Identify which cell holds the provided text, then report its [X, Y] central coordinate. 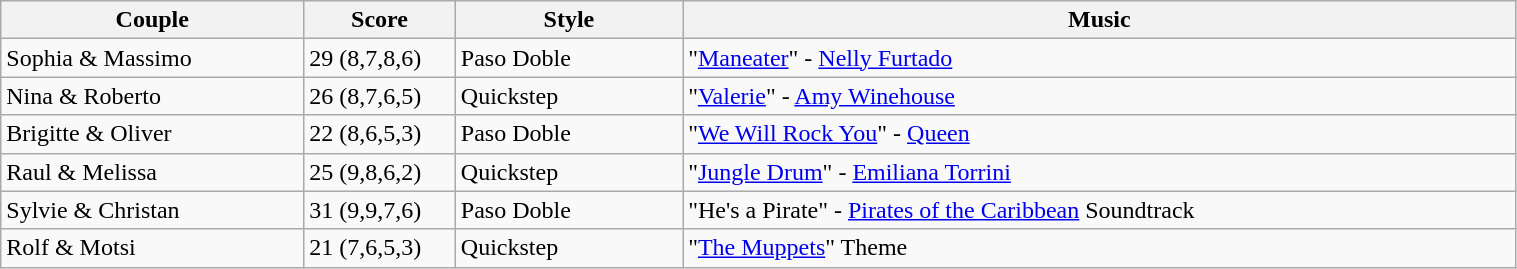
"Valerie" - Amy Winehouse [1100, 96]
26 (8,7,6,5) [380, 96]
31 (9,9,7,6) [380, 210]
Sophia & Massimo [152, 58]
Score [380, 20]
Couple [152, 20]
"Jungle Drum" - Emiliana Torrini [1100, 172]
Music [1100, 20]
22 (8,6,5,3) [380, 134]
Rolf & Motsi [152, 248]
Brigitte & Oliver [152, 134]
Nina & Roberto [152, 96]
21 (7,6,5,3) [380, 248]
Sylvie & Christan [152, 210]
"Maneater" - Nelly Furtado [1100, 58]
"He's a Pirate" - Pirates of the Caribbean Soundtrack [1100, 210]
25 (9,8,6,2) [380, 172]
"The Muppets" Theme [1100, 248]
Raul & Melissa [152, 172]
29 (8,7,8,6) [380, 58]
"We Will Rock You" - Queen [1100, 134]
Style [568, 20]
